Return the [X, Y] coordinate for the center point of the cell that contains the specified text.  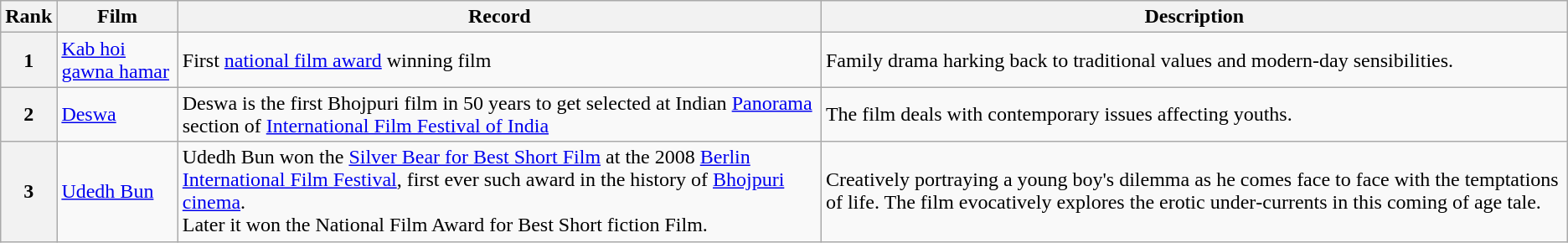
2 [28, 114]
Udedh Bun [117, 191]
Deswa is the first Bhojpuri film in 50 years to get selected at Indian Panorama section of International Film Festival of India [499, 114]
First national film award winning film [499, 60]
Rank [28, 17]
Kab hoi gawna hamar [117, 60]
3 [28, 191]
Description [1194, 17]
Film [117, 17]
1 [28, 60]
Record [499, 17]
Deswa [117, 114]
Family drama harking back to traditional values and modern-day sensibilities. [1194, 60]
The film deals with contemporary issues affecting youths. [1194, 114]
